For the text-containing cell, return its midpoint in [X, Y] coordinate format. 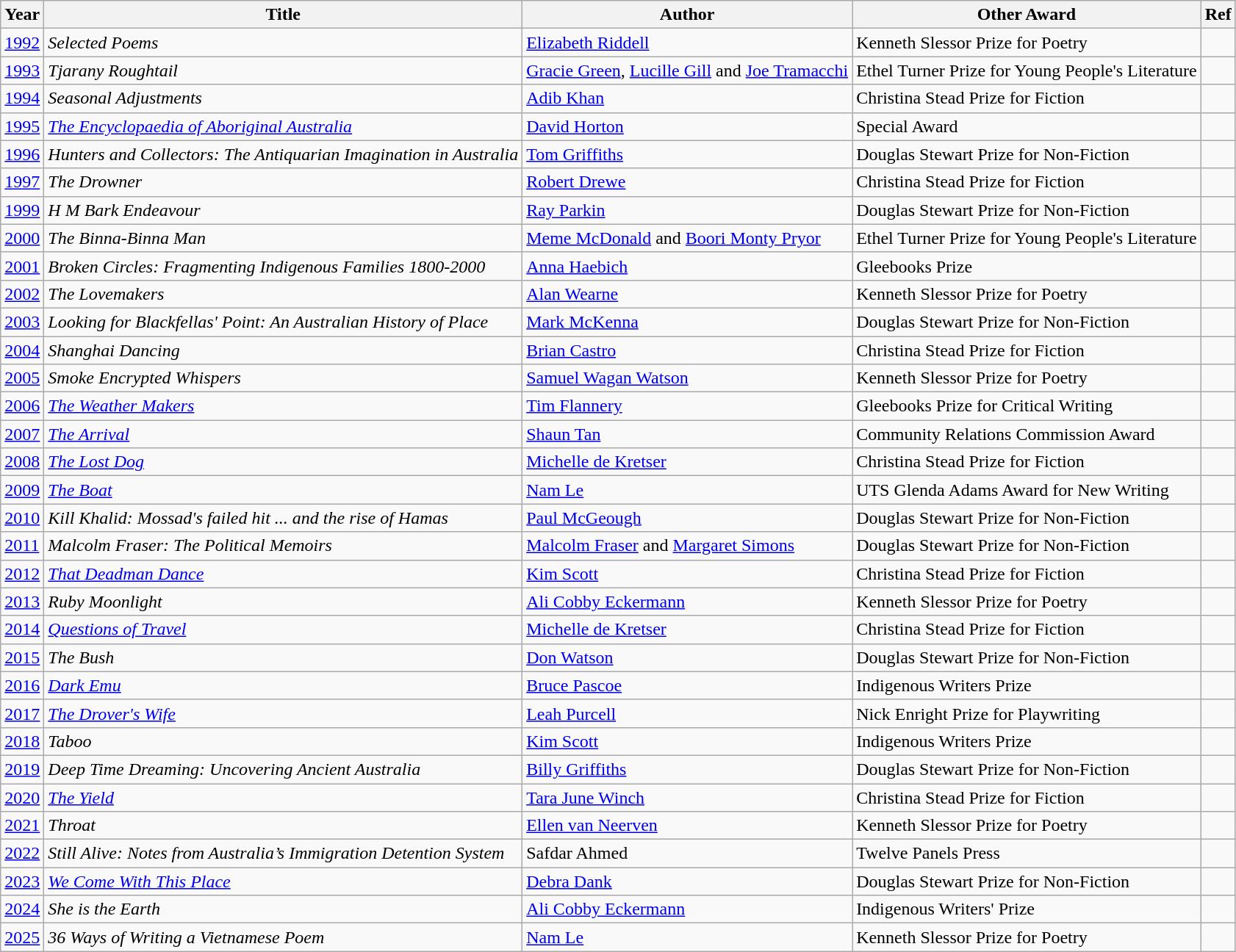
2011 [22, 546]
2014 [22, 630]
Debra Dank [688, 881]
Other Award [1027, 15]
Bruce Pascoe [688, 685]
Throat [284, 826]
2008 [22, 462]
Hunters and Collectors: The Antiquarian Imagination in Australia [284, 154]
Shaun Tan [688, 434]
Malcolm Fraser: The Political Memoirs [284, 546]
Ellen van Neerven [688, 826]
2005 [22, 378]
Nick Enright Prize for Playwriting [1027, 713]
2000 [22, 238]
The Lost Dog [284, 462]
Kill Khalid: Mossad's failed hit ... and the rise of Hamas [284, 518]
2020 [22, 797]
The Encyclopaedia of Aboriginal Australia [284, 126]
The Drover's Wife [284, 713]
1997 [22, 182]
The Boat [284, 490]
1995 [22, 126]
Safdar Ahmed [688, 854]
Meme McDonald and Boori Monty Pryor [688, 238]
2007 [22, 434]
Title [284, 15]
Adib Khan [688, 98]
2015 [22, 657]
2025 [22, 937]
1992 [22, 43]
Indigenous Writers' Prize [1027, 909]
Deep Time Dreaming: Uncovering Ancient Australia [284, 769]
Questions of Travel [284, 630]
Robert Drewe [688, 182]
Shanghai Dancing [284, 350]
The Lovemakers [284, 294]
2010 [22, 518]
Gleebooks Prize for Critical Writing [1027, 406]
The Bush [284, 657]
2022 [22, 854]
Gleebooks Prize [1027, 266]
Tom Griffiths [688, 154]
We Come With This Place [284, 881]
2004 [22, 350]
Mark McKenna [688, 322]
2019 [22, 769]
2012 [22, 574]
H M Bark Endeavour [284, 210]
2013 [22, 602]
1994 [22, 98]
That Deadman Dance [284, 574]
Broken Circles: Fragmenting Indigenous Families 1800-2000 [284, 266]
2024 [22, 909]
The Binna-Binna Man [284, 238]
2001 [22, 266]
1996 [22, 154]
Seasonal Adjustments [284, 98]
Leah Purcell [688, 713]
David Horton [688, 126]
Gracie Green, Lucille Gill and Joe Tramacchi [688, 71]
2009 [22, 490]
2003 [22, 322]
UTS Glenda Adams Award for New Writing [1027, 490]
2017 [22, 713]
Samuel Wagan Watson [688, 378]
2006 [22, 406]
She is the Earth [284, 909]
The Yield [284, 797]
Community Relations Commission Award [1027, 434]
The Arrival [284, 434]
Elizabeth Riddell [688, 43]
2018 [22, 741]
Author [688, 15]
Billy Griffiths [688, 769]
Don Watson [688, 657]
The Drowner [284, 182]
Still Alive: Notes from Australia’s Immigration Detention System [284, 854]
Dark Emu [284, 685]
Smoke Encrypted Whispers [284, 378]
Brian Castro [688, 350]
36 Ways of Writing a Vietnamese Poem [284, 937]
Ruby Moonlight [284, 602]
Ref [1218, 15]
1999 [22, 210]
Paul McGeough [688, 518]
2021 [22, 826]
1993 [22, 71]
Looking for Blackfellas' Point: An Australian History of Place [284, 322]
Twelve Panels Press [1027, 854]
Ray Parkin [688, 210]
2016 [22, 685]
Selected Poems [284, 43]
Special Award [1027, 126]
Year [22, 15]
The Weather Makers [284, 406]
Alan Wearne [688, 294]
Taboo [284, 741]
2023 [22, 881]
Malcolm Fraser and Margaret Simons [688, 546]
Tim Flannery [688, 406]
2002 [22, 294]
Tara June Winch [688, 797]
Anna Haebich [688, 266]
Tjarany Roughtail [284, 71]
